Locate the cell with the specified text and output its [X, Y] center coordinate. 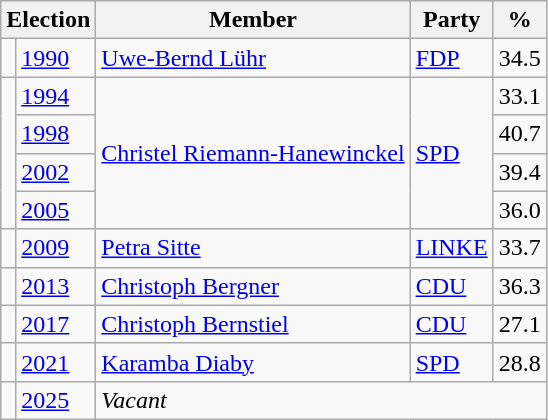
33.7 [520, 248]
1994 [56, 96]
40.7 [520, 134]
Election [48, 20]
LINKE [452, 248]
Christoph Bergner [253, 286]
Christel Riemann-Hanewinckel [253, 153]
1990 [56, 58]
Christoph Bernstiel [253, 324]
2025 [56, 400]
39.4 [520, 172]
FDP [452, 58]
33.1 [520, 96]
Uwe-Bernd Lühr [253, 58]
28.8 [520, 362]
1998 [56, 134]
Member [253, 20]
% [520, 20]
2005 [56, 210]
36.3 [520, 286]
2013 [56, 286]
34.5 [520, 58]
Party [452, 20]
2017 [56, 324]
Petra Sitte [253, 248]
Karamba Diaby [253, 362]
2002 [56, 172]
27.1 [520, 324]
36.0 [520, 210]
Vacant [321, 400]
2009 [56, 248]
2021 [56, 362]
